Determine the (X, Y) coordinate at the center of the cell enclosing the given text.  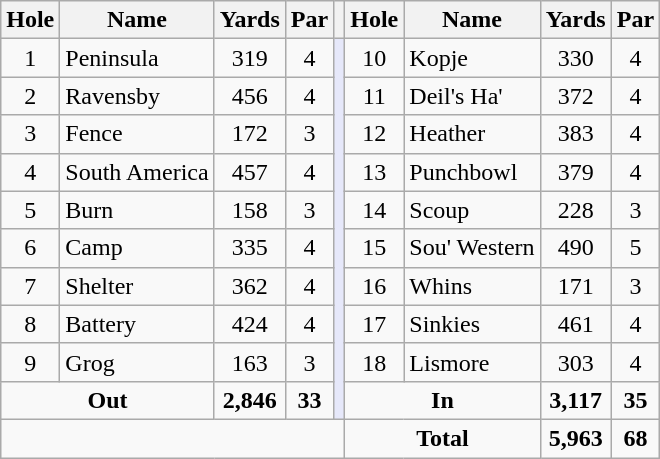
2,846 (250, 400)
In (442, 400)
372 (576, 96)
335 (250, 248)
Fence (137, 134)
35 (635, 400)
16 (374, 286)
461 (576, 324)
South America (137, 172)
Camp (137, 248)
18 (374, 362)
Heather (472, 134)
9 (30, 362)
379 (576, 172)
Whins (472, 286)
228 (576, 210)
15 (374, 248)
12 (374, 134)
17 (374, 324)
8 (30, 324)
158 (250, 210)
2 (30, 96)
Lismore (472, 362)
Punchbowl (472, 172)
14 (374, 210)
490 (576, 248)
Sou' Western (472, 248)
383 (576, 134)
362 (250, 286)
11 (374, 96)
Ravensby (137, 96)
319 (250, 58)
5,963 (576, 438)
Shelter (137, 286)
10 (374, 58)
424 (250, 324)
33 (309, 400)
330 (576, 58)
3,117 (576, 400)
163 (250, 362)
7 (30, 286)
171 (576, 286)
Out (108, 400)
172 (250, 134)
303 (576, 362)
Grog (137, 362)
13 (374, 172)
6 (30, 248)
Burn (137, 210)
Peninsula (137, 58)
457 (250, 172)
456 (250, 96)
Sinkies (472, 324)
1 (30, 58)
Total (442, 438)
Scoup (472, 210)
68 (635, 438)
Battery (137, 324)
Deil's Ha' (472, 96)
Kopje (472, 58)
